Locate the cell with the specified text and output its [X, Y] center coordinate. 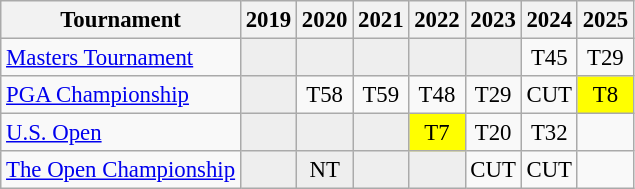
U.S. Open [121, 133]
T59 [381, 95]
T58 [325, 95]
T45 [549, 58]
2020 [325, 20]
The Open Championship [121, 170]
2024 [549, 20]
T32 [549, 133]
T48 [437, 95]
2021 [381, 20]
T8 [605, 95]
2022 [437, 20]
NT [325, 170]
2023 [493, 20]
T20 [493, 133]
PGA Championship [121, 95]
Masters Tournament [121, 58]
T7 [437, 133]
Tournament [121, 20]
2019 [268, 20]
2025 [605, 20]
